Find where the given text appears and provide that cell's center as [x, y] coordinate. 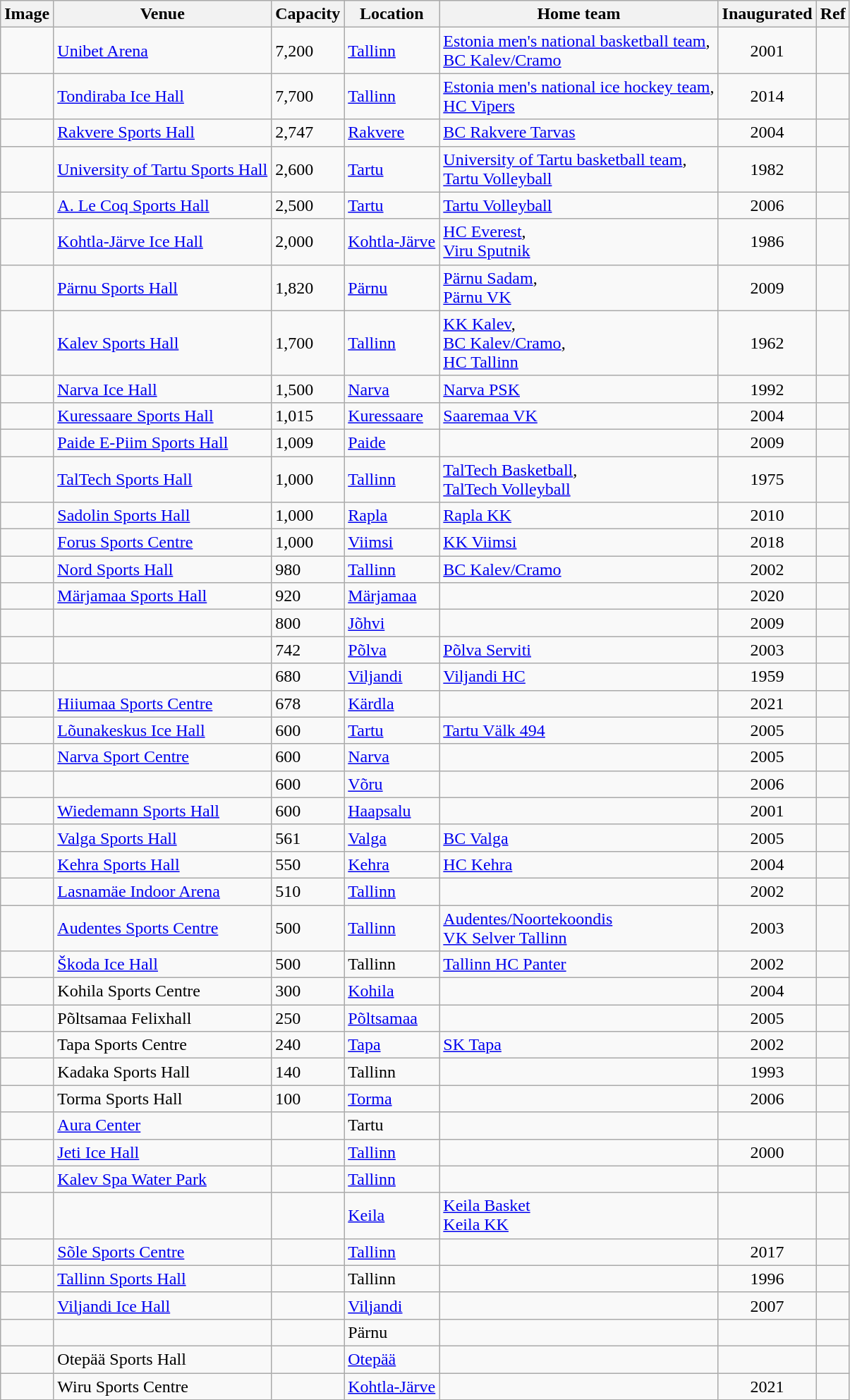
2,747 [308, 133]
2010 [767, 516]
Jõhvi [392, 623]
Hiiumaa Sports Centre [162, 704]
University of Tartu basketball team,Tartu Volleyball [578, 169]
Lõunakeskus Ice Hall [162, 730]
1986 [767, 241]
300 [308, 991]
Kalev Spa Water Park [162, 1179]
250 [308, 1018]
Wiru Sports Centre [162, 1387]
Otepää [392, 1359]
TalTech Sports Hall [162, 478]
Venue [162, 14]
Tapa Sports Centre [162, 1045]
140 [308, 1072]
2000 [767, 1152]
Valga Sports Hall [162, 838]
Pärnu Sadam,Pärnu VK [578, 288]
Lasnamäe Indoor Arena [162, 891]
Kehra [392, 864]
Tapa [392, 1045]
Kohila Sports Centre [162, 991]
SK Tapa [578, 1045]
1996 [767, 1279]
BC Kalev/Cramo [578, 569]
1,009 [308, 442]
510 [308, 891]
2007 [767, 1305]
Valga [392, 838]
1,015 [308, 416]
Nord Sports Hall [162, 569]
1962 [767, 343]
7,200 [308, 51]
1,700 [308, 343]
561 [308, 838]
Home team [578, 14]
Sõle Sports Centre [162, 1252]
Kuressaare [392, 416]
Rakvere Sports Hall [162, 133]
Otepää Sports Hall [162, 1359]
Škoda Ice Hall [162, 965]
Keila [392, 1215]
Märjamaa Sports Hall [162, 596]
1975 [767, 478]
KK Viimsi [578, 543]
KK Kalev, BC Kalev/Cramo, HC Tallinn [578, 343]
2,000 [308, 241]
Kalev Sports Hall [162, 343]
Narva PSK [578, 389]
Paide E-Piim Sports Hall [162, 442]
A. Le Coq Sports Hall [162, 205]
Audentes/NoortekoondisVK Selver Tallinn [578, 927]
Tondiraba Ice Hall [162, 96]
Aura Center [162, 1126]
Viljandi Ice Hall [162, 1305]
Põlva Serviti [578, 650]
Torma [392, 1099]
University of Tartu Sports Hall [162, 169]
Pärnu Sports Hall [162, 288]
Rakvere [392, 133]
Ref [832, 14]
1982 [767, 169]
Unibet Arena [162, 51]
Keila BasketKeila KK [578, 1215]
Kadaka Sports Hall [162, 1072]
Tallinn HC Panter [578, 965]
Location [392, 14]
Põlva [392, 650]
680 [308, 677]
Narva Sport Centre [162, 757]
240 [308, 1045]
800 [308, 623]
Kärdla [392, 704]
1993 [767, 1072]
550 [308, 864]
BC Rakvere Tarvas [578, 133]
Põltsamaa [392, 1018]
742 [308, 650]
Jeti Ice Hall [162, 1152]
HC Kehra [578, 864]
1,500 [308, 389]
920 [308, 596]
Viljandi HC [578, 677]
Rapla [392, 516]
TalTech Basketball,TalTech Volleyball [578, 478]
Tartu Välk 494 [578, 730]
2018 [767, 543]
2014 [767, 96]
Märjamaa [392, 596]
Paide [392, 442]
1992 [767, 389]
BC Valga [578, 838]
Inaugurated [767, 14]
Saaremaa VK [578, 416]
Tartu Volleyball [578, 205]
678 [308, 704]
1959 [767, 677]
Haapsalu [392, 811]
Kohtla-Järve Ice Hall [162, 241]
Kohila [392, 991]
Estonia men's national ice hockey team, HC Vipers [578, 96]
2,500 [308, 205]
Võru [392, 784]
Wiedemann Sports Hall [162, 811]
7,700 [308, 96]
Kehra Sports Hall [162, 864]
980 [308, 569]
Capacity [308, 14]
Viimsi [392, 543]
1,820 [308, 288]
Rapla KK [578, 516]
HC Everest, Viru Sputnik [578, 241]
Sadolin Sports Hall [162, 516]
Image [27, 14]
2,600 [308, 169]
Audentes Sports Centre [162, 927]
Torma Sports Hall [162, 1099]
Forus Sports Centre [162, 543]
Tallinn Sports Hall [162, 1279]
2017 [767, 1252]
100 [308, 1099]
Narva Ice Hall [162, 389]
Estonia men's national basketball team, BC Kalev/Cramo [578, 51]
2020 [767, 596]
Põltsamaa Felixhall [162, 1018]
Kuressaare Sports Hall [162, 416]
